Determine the [x, y] coordinate at the center of the cell enclosing the given text.  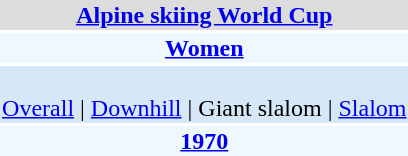
Alpine skiing World Cup [204, 15]
Overall | Downhill | Giant slalom | Slalom [204, 94]
Women [204, 48]
1970 [204, 141]
